Identify which cell holds the provided text, then report its [x, y] central coordinate. 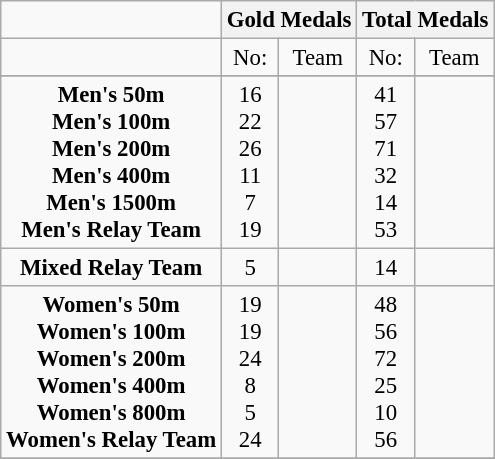
Mixed Relay Team [112, 268]
Men's 50m Men's 100m Men's 200m Men's 400m Men's 1500m Men's Relay Team [112, 162]
48 56 72 25 10 56 [386, 372]
Women's 50m Women's 100m Women's 200m Women's 400m Women's 800m Women's Relay Team [112, 372]
5 [250, 268]
19 19 24 8 5 24 [250, 372]
Gold Medals [288, 20]
41 57 71 32 14 53 [386, 162]
14 [386, 268]
16 22 26 11 7 19 [250, 162]
Total Medals [426, 20]
